Output the [x, y] coordinate of the center of the cell containing the given text.  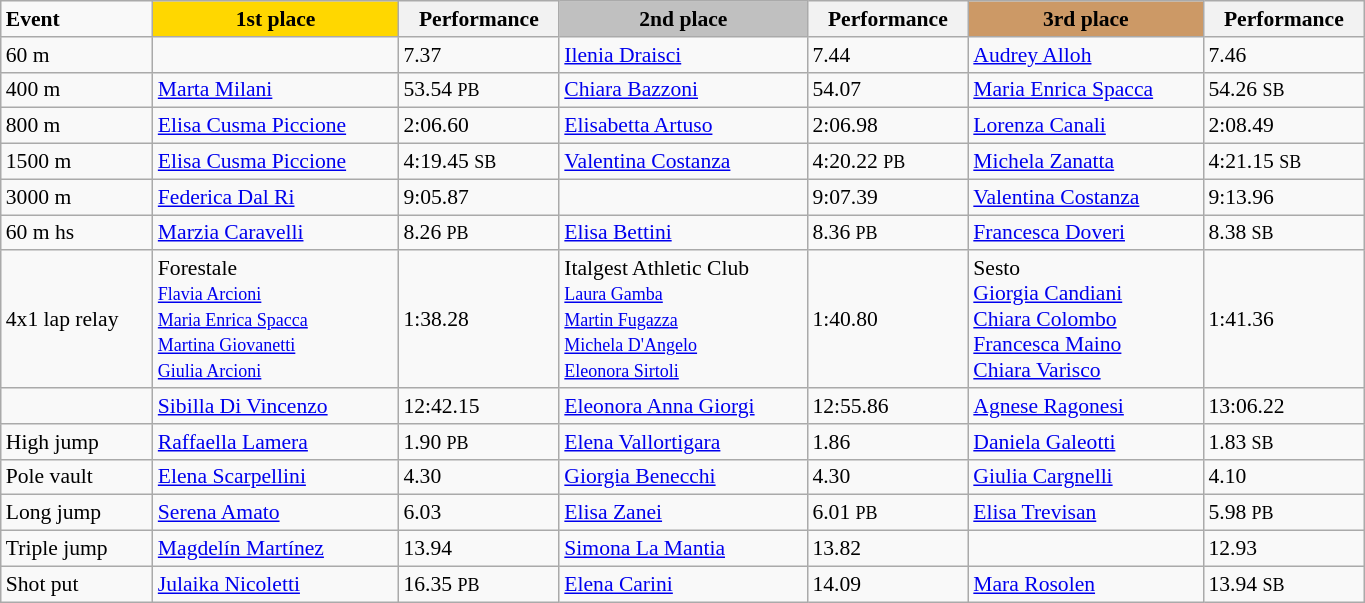
1:40.80 [888, 320]
Italgest Athletic Club Laura Gamba Martin Fugazza Michela D'Angelo Eleonora Sirtoli [683, 320]
Simona La Mantia [683, 549]
2:08.49 [1284, 126]
Daniela Galeotti [1086, 442]
High jump [77, 442]
Magdelín Martínez [276, 549]
Mara Rosolen [1086, 584]
54.07 [888, 90]
8.26 PB [478, 233]
Long jump [77, 513]
1:38.28 [478, 320]
1500 m [77, 162]
13.82 [888, 549]
7.44 [888, 55]
8.36 PB [888, 233]
Julaika Nicoletti [276, 584]
1.90 PB [478, 442]
4.10 [1284, 477]
60 m [77, 55]
Event [77, 19]
13:06.22 [1284, 406]
Elisa Zanei [683, 513]
60 m hs [77, 233]
7.37 [478, 55]
8.38 SB [1284, 233]
Ilenia Draisci [683, 55]
54.26 SB [1284, 90]
Pole vault [77, 477]
Francesca Doveri [1086, 233]
2:06.60 [478, 126]
2nd place [683, 19]
1.86 [888, 442]
1.83 SB [1284, 442]
2:06.98 [888, 126]
3rd place [1086, 19]
Elena Carini [683, 584]
Forestale Flavia Arcioni Maria Enrica Spacca Martina Giovanetti Giulia Arcioni [276, 320]
1:41.36 [1284, 320]
Sibilla Di Vincenzo [276, 406]
9:07.39 [888, 197]
16.35 PB [478, 584]
800 m [77, 126]
Maria Enrica Spacca [1086, 90]
4x1 lap relay [77, 320]
Elisa Trevisan [1086, 513]
Giulia Cargnelli [1086, 477]
Agnese Ragonesi [1086, 406]
Marta Milani [276, 90]
Eleonora Anna Giorgi [683, 406]
6.01 PB [888, 513]
Marzia Caravelli [276, 233]
5.98 PB [1284, 513]
13.94 [478, 549]
Michela Zanatta [1086, 162]
Elena Vallortigara [683, 442]
4:21.15 SB [1284, 162]
Raffaella Lamera [276, 442]
53.54 PB [478, 90]
Lorenza Canali [1086, 126]
9:13.96 [1284, 197]
Elena Scarpellini [276, 477]
12.93 [1284, 549]
Giorgia Benecchi [683, 477]
7.46 [1284, 55]
Audrey Alloh [1086, 55]
3000 m [77, 197]
Serena Amato [276, 513]
12:55.86 [888, 406]
Federica Dal Ri [276, 197]
6.03 [478, 513]
400 m [77, 90]
Chiara Bazzoni [683, 90]
Elisa Bettini [683, 233]
4:19.45 SB [478, 162]
Sesto Giorgia Candiani Chiara Colombo Francesca Maino Chiara Varisco [1086, 320]
Elisabetta Artuso [683, 126]
1st place [276, 19]
12:42.15 [478, 406]
Shot put [77, 584]
Triple jump [77, 549]
13.94 SB [1284, 584]
9:05.87 [478, 197]
4:20.22 PB [888, 162]
14.09 [888, 584]
